Return the (X, Y) coordinate for the center point of the cell that contains the specified text.  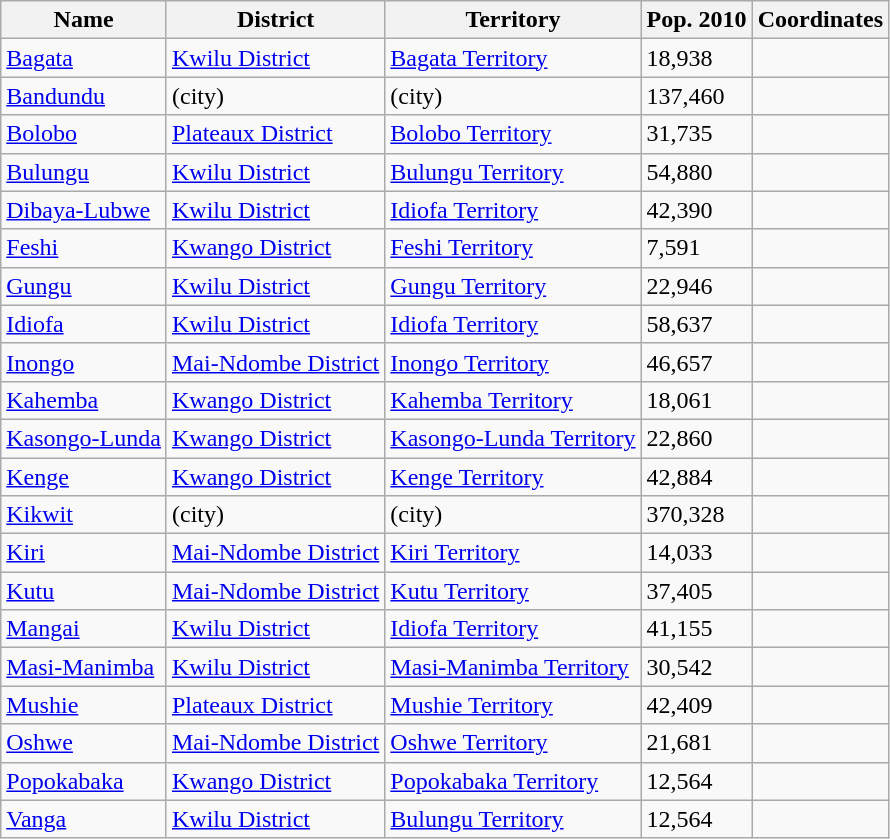
Popokabaka Territory (513, 781)
Mushie (84, 705)
Mangai (84, 629)
Bolobo (84, 134)
18,938 (696, 58)
22,860 (696, 438)
18,061 (696, 400)
Feshi Territory (513, 248)
Coordinates (820, 20)
Kasongo-Lunda Territory (513, 438)
31,735 (696, 134)
Inongo Territory (513, 362)
Bagata (84, 58)
21,681 (696, 743)
Dibaya-Lubwe (84, 210)
Bulungu (84, 172)
Kiri (84, 553)
Oshwe Territory (513, 743)
Mushie Territory (513, 705)
Kenge (84, 477)
District (275, 20)
7,591 (696, 248)
37,405 (696, 591)
Bolobo Territory (513, 134)
Kahemba (84, 400)
Territory (513, 20)
30,542 (696, 667)
Kutu (84, 591)
Bagata Territory (513, 58)
Popokabaka (84, 781)
Pop. 2010 (696, 20)
41,155 (696, 629)
Kikwit (84, 515)
42,409 (696, 705)
Bandundu (84, 96)
Kiri Territory (513, 553)
Oshwe (84, 743)
Gungu (84, 286)
Inongo (84, 362)
42,884 (696, 477)
14,033 (696, 553)
46,657 (696, 362)
Gungu Territory (513, 286)
54,880 (696, 172)
Kenge Territory (513, 477)
22,946 (696, 286)
42,390 (696, 210)
Feshi (84, 248)
Kutu Territory (513, 591)
Masi-Manimba Territory (513, 667)
Masi-Manimba (84, 667)
Kahemba Territory (513, 400)
Name (84, 20)
137,460 (696, 96)
58,637 (696, 324)
370,328 (696, 515)
Kasongo-Lunda (84, 438)
Idiofa (84, 324)
Vanga (84, 819)
